Find where the given text appears and provide that cell's center as [X, Y] coordinate. 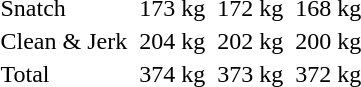
204 kg [172, 41]
202 kg [250, 41]
